Find where the given text appears and provide that cell's center as [X, Y] coordinate. 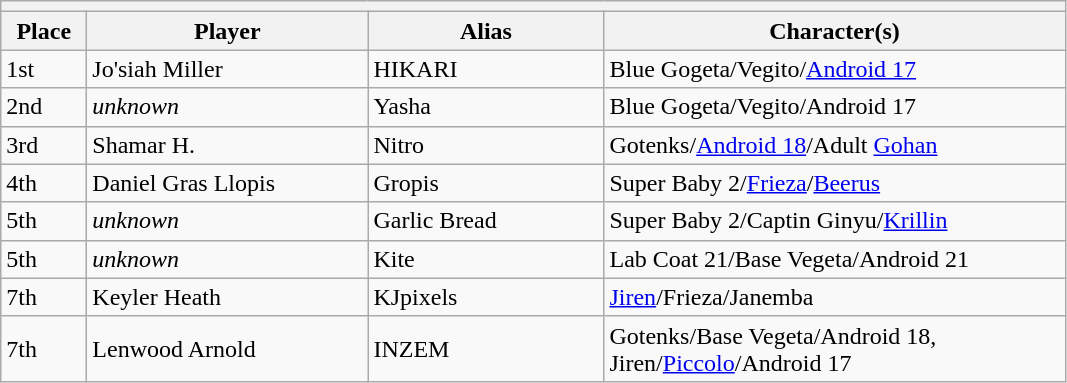
HIKARI [486, 69]
Jo'siah Miller [228, 69]
KJpixels [486, 297]
Daniel Gras Llopis [228, 183]
Lab Coat 21/Base Vegeta/Android 21 [834, 259]
4th [44, 183]
Player [228, 31]
Gropis [486, 183]
INZEM [486, 348]
Jiren/Frieza/Janemba [834, 297]
Alias [486, 31]
Keyler Heath [228, 297]
Lenwood Arnold [228, 348]
Gotenks/Android 18/Adult Gohan [834, 145]
Super Baby 2/Frieza/Beerus [834, 183]
1st [44, 69]
2nd [44, 107]
Yasha [486, 107]
Garlic Bread [486, 221]
Character(s) [834, 31]
3rd [44, 145]
Kite [486, 259]
Super Baby 2/Captin Ginyu/Krillin [834, 221]
Place [44, 31]
Nitro [486, 145]
Gotenks/Base Vegeta/Android 18, Jiren/Piccolo/Android 17 [834, 348]
Shamar H. [228, 145]
